Find where the given text appears and provide that cell's center as [X, Y] coordinate. 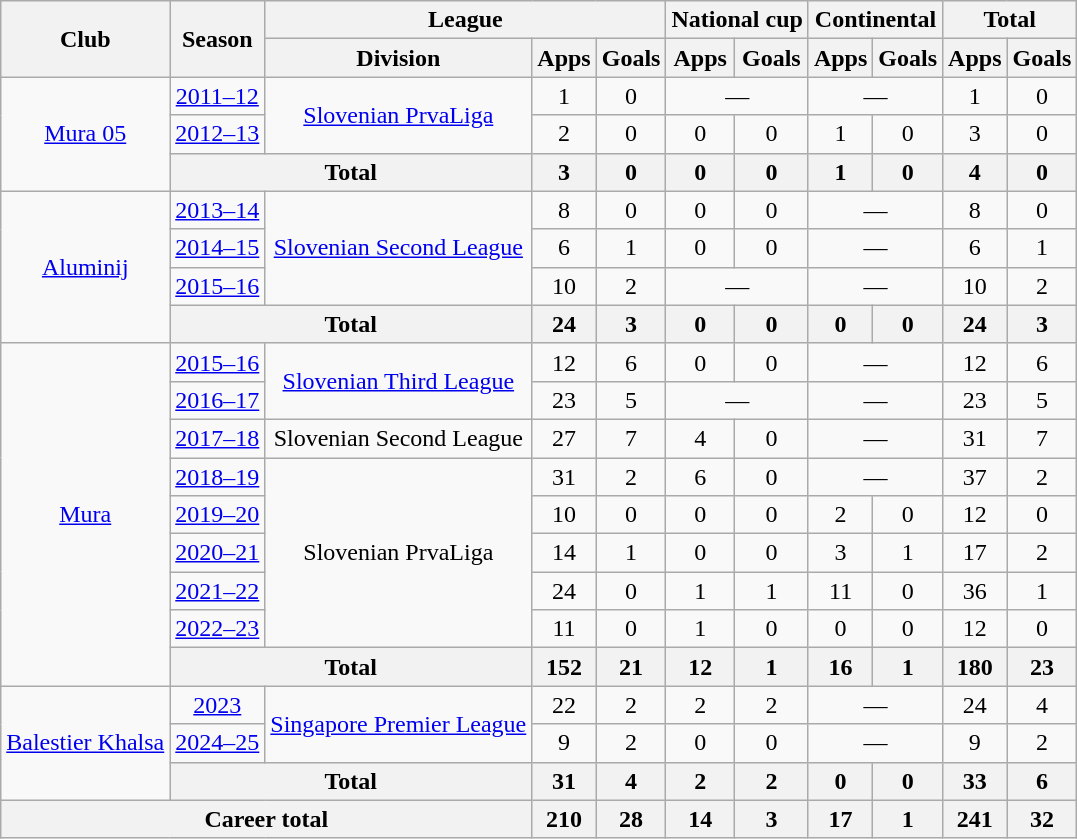
2021–22 [218, 591]
27 [564, 438]
Balestier Khalsa [86, 743]
241 [975, 819]
2019–20 [218, 515]
21 [631, 667]
2022–23 [218, 629]
Slovenian Third League [398, 381]
32 [1042, 819]
2020–21 [218, 553]
2023 [218, 705]
2017–18 [218, 438]
2016–17 [218, 400]
152 [564, 667]
Division [398, 58]
2011–12 [218, 96]
22 [564, 705]
Aluminij [86, 267]
Mura 05 [86, 134]
Continental [875, 20]
2012–13 [218, 134]
2014–15 [218, 248]
Career total [266, 819]
League [466, 20]
210 [564, 819]
National cup [737, 20]
180 [975, 667]
37 [975, 477]
Club [86, 39]
33 [975, 781]
2013–14 [218, 210]
16 [840, 667]
Season [218, 39]
Singapore Premier League [398, 724]
2024–25 [218, 743]
Mura [86, 514]
2018–19 [218, 477]
28 [631, 819]
36 [975, 591]
